For the text-containing cell, return its midpoint in [x, y] coordinate format. 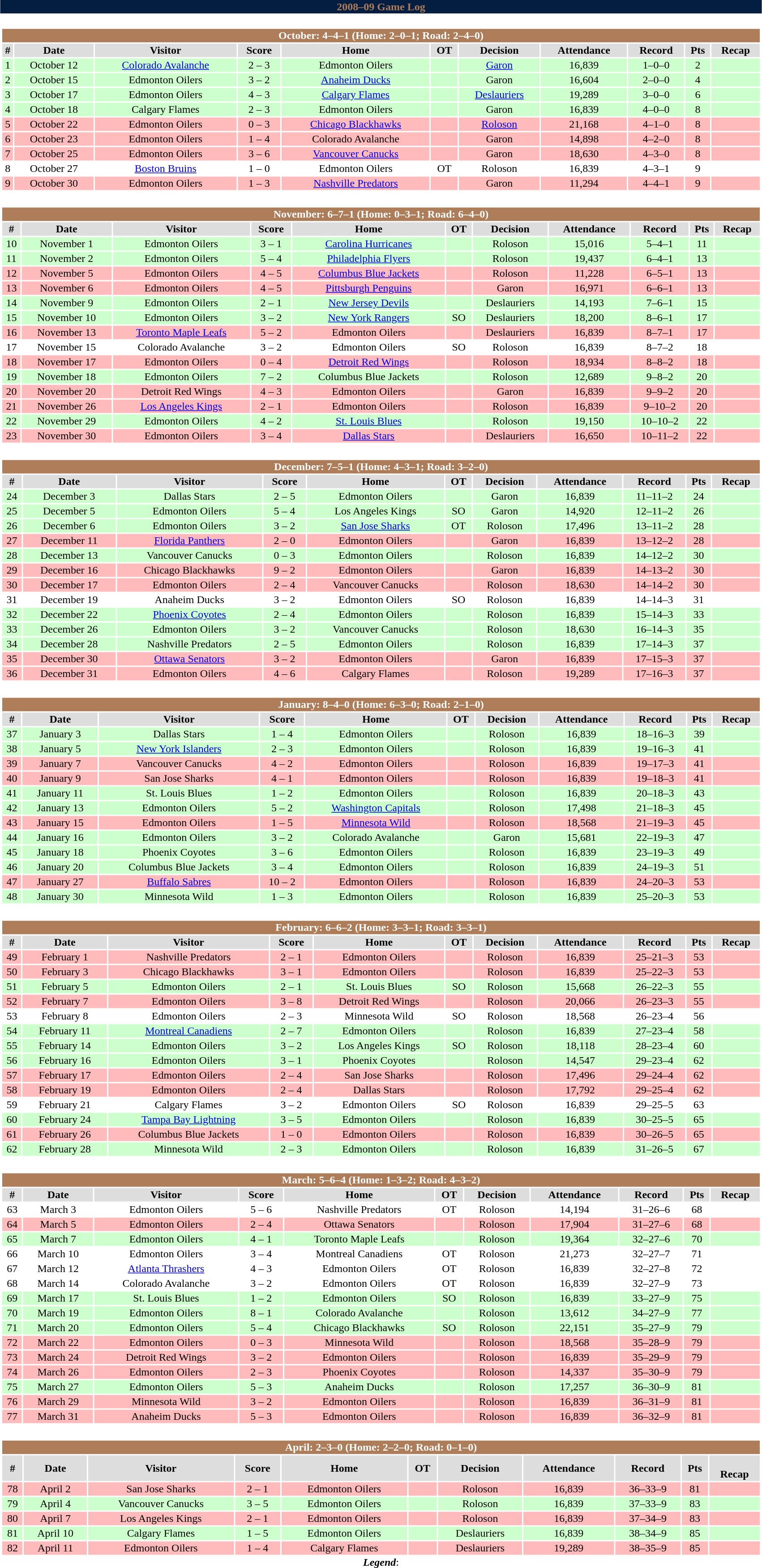
32–27–7 [651, 1254]
January 27 [60, 882]
14–14–3 [655, 600]
14–14–2 [655, 585]
December 11 [69, 540]
October 22 [54, 124]
March 3 [58, 1209]
7 – 2 [271, 377]
January 3 [60, 734]
66 [12, 1254]
33–27–9 [651, 1298]
October 23 [54, 139]
15,016 [589, 244]
December 31 [69, 674]
February 3 [65, 972]
35–27–9 [651, 1328]
March: 5–6–4 (Home: 1–3–2; Road: 4–3–2) [381, 1180]
0 – 4 [271, 362]
December 22 [69, 615]
Tampa Bay Lightning [189, 1120]
15–14–3 [655, 615]
8–6–1 [660, 317]
15,681 [582, 838]
1–0–0 [656, 65]
December 5 [69, 511]
18,118 [580, 1045]
32–27–6 [651, 1239]
January 20 [60, 867]
9–10–2 [660, 406]
November 18 [67, 377]
12–11–2 [655, 511]
17,498 [582, 808]
35–30–9 [651, 1372]
14–13–2 [655, 570]
17–16–3 [655, 674]
8–8–2 [660, 362]
January 13 [60, 808]
4–0–0 [656, 110]
March 19 [58, 1313]
9 – 2 [284, 570]
February 5 [65, 986]
31–26–5 [655, 1149]
10–11–2 [660, 436]
11,228 [589, 274]
December 3 [69, 497]
42 [12, 808]
February 14 [65, 1045]
23–19–3 [655, 852]
17,904 [574, 1225]
Florida Panthers [190, 540]
6–5–1 [660, 274]
1 [8, 65]
11–11–2 [655, 497]
April 2 [56, 1489]
46 [12, 867]
24–20–3 [655, 882]
October 25 [54, 154]
16–14–3 [655, 629]
April 11 [56, 1548]
40 [12, 779]
December 26 [69, 629]
2–0–0 [656, 80]
32 [12, 615]
19 [11, 377]
23 [11, 436]
13–11–2 [655, 526]
36–31–9 [651, 1402]
Buffalo Sabres [179, 882]
14–12–2 [655, 556]
25–20–3 [655, 897]
10–10–2 [660, 421]
Washington Capitals [376, 808]
80 [13, 1518]
17–15–3 [655, 659]
February 24 [65, 1120]
38–34–9 [648, 1534]
19,364 [574, 1239]
14,337 [574, 1372]
January 9 [60, 779]
November 20 [67, 392]
February 26 [65, 1134]
December 30 [69, 659]
November 15 [67, 347]
19,150 [589, 421]
26–22–3 [655, 986]
54 [12, 1031]
10 – 2 [282, 882]
New York Rangers [368, 317]
22–19–3 [655, 838]
February 8 [65, 1016]
Carolina Hurricanes [368, 244]
78 [13, 1489]
March 22 [58, 1343]
20–18–3 [655, 793]
March 29 [58, 1402]
October: 4–4–1 (Home: 2–0–1; Road: 2–4–0) [381, 35]
November 13 [67, 333]
November: 6–7–1 (Home: 0–3–1; Road: 6–4–0) [381, 214]
44 [12, 838]
38–35–9 [648, 1548]
February 16 [65, 1061]
5–4–1 [660, 244]
7 [8, 154]
April 10 [56, 1534]
21 [11, 406]
26–23–3 [655, 1002]
9–9–2 [660, 392]
29–25–5 [655, 1105]
10 [11, 244]
76 [12, 1402]
11,294 [584, 183]
February: 6–6–2 (Home: 3–3–1; Road: 3–3–1) [381, 927]
January 11 [60, 793]
19,437 [589, 258]
4–4–1 [656, 183]
18,934 [589, 362]
March 5 [58, 1225]
27 [12, 540]
March 26 [58, 1372]
29–23–4 [655, 1061]
April 7 [56, 1518]
36–30–9 [651, 1387]
November 5 [67, 274]
17–14–3 [655, 644]
18–16–3 [655, 734]
14,898 [584, 139]
January 5 [60, 749]
21–18–3 [655, 808]
October 17 [54, 94]
November 26 [67, 406]
25 [12, 511]
36–33–9 [648, 1489]
37–34–9 [648, 1518]
7–6–1 [660, 303]
November 1 [67, 244]
50 [12, 972]
29–24–4 [655, 1075]
12,689 [589, 377]
28–23–4 [655, 1045]
15,668 [580, 986]
9–8–2 [660, 377]
March 7 [58, 1239]
November 17 [67, 362]
21,273 [574, 1254]
19–16–3 [655, 749]
27–23–4 [655, 1031]
64 [12, 1225]
October 30 [54, 183]
March 31 [58, 1416]
3–0–0 [656, 94]
December 16 [69, 570]
16 [11, 333]
March 24 [58, 1357]
December 28 [69, 644]
4 – 6 [284, 674]
14,920 [580, 511]
October 12 [54, 65]
17,792 [580, 1090]
November 9 [67, 303]
October 18 [54, 110]
61 [12, 1134]
January 18 [60, 852]
17,257 [574, 1387]
22,151 [574, 1328]
April 4 [56, 1504]
20,066 [580, 1002]
December 19 [69, 600]
32–27–8 [651, 1268]
Pittsburgh Penguins [368, 288]
March 20 [58, 1328]
3 [8, 94]
13–12–2 [655, 540]
January 15 [60, 823]
February 7 [65, 1002]
18,200 [589, 317]
January: 8–4–0 (Home: 6–3–0; Road: 2–1–0) [381, 704]
November 10 [67, 317]
21,168 [584, 124]
8–7–2 [660, 347]
16,604 [584, 80]
14,194 [574, 1209]
4–3–1 [656, 169]
Boston Bruins [166, 169]
35–28–9 [651, 1343]
March 12 [58, 1268]
2008–09 Game Log [381, 7]
25–22–3 [655, 972]
59 [12, 1105]
19–17–3 [655, 763]
38 [12, 749]
25–21–3 [655, 957]
3 – 8 [291, 1002]
October 15 [54, 80]
29–25–4 [655, 1090]
30–25–5 [655, 1120]
5 – 6 [261, 1209]
January 30 [60, 897]
32–27–9 [651, 1284]
13,612 [574, 1313]
69 [12, 1298]
82 [13, 1548]
14 [11, 303]
14,193 [589, 303]
November 6 [67, 288]
March 10 [58, 1254]
February 28 [65, 1149]
26–23–4 [655, 1016]
24–19–3 [655, 867]
35–29–9 [651, 1357]
November 30 [67, 436]
14,547 [580, 1061]
29 [12, 570]
19–18–3 [655, 779]
2 – 7 [291, 1031]
36 [12, 674]
6–4–1 [660, 258]
4–1–0 [656, 124]
December 13 [69, 556]
December: 7–5–1 (Home: 4–3–1; Road: 3–2–0) [381, 467]
October 27 [54, 169]
March 27 [58, 1387]
21–19–3 [655, 823]
36–32–9 [651, 1416]
8 – 1 [261, 1313]
February 11 [65, 1031]
Philadelphia Flyers [368, 258]
74 [12, 1372]
December 17 [69, 585]
New Jersey Devils [368, 303]
January 7 [60, 763]
February 21 [65, 1105]
12 [11, 274]
48 [12, 897]
Atlanta Thrashers [166, 1268]
April: 2–3–0 (Home: 2–2–0; Road: 0–1–0) [381, 1448]
November 29 [67, 421]
31–27–6 [651, 1225]
December 6 [69, 526]
8–7–1 [660, 333]
52 [12, 1002]
5 [8, 124]
37–33–9 [648, 1504]
February 17 [65, 1075]
March 17 [58, 1298]
March 14 [58, 1284]
January 16 [60, 838]
31–26–6 [651, 1209]
4–2–0 [656, 139]
November 2 [67, 258]
2 – 0 [284, 540]
6–6–1 [660, 288]
34–27–9 [651, 1313]
57 [12, 1075]
34 [12, 644]
16,650 [589, 436]
16,971 [589, 288]
New York Islanders [179, 749]
February 19 [65, 1090]
February 1 [65, 957]
4–3–0 [656, 154]
30–26–5 [655, 1134]
